Extract the (X, Y) coordinate from the center of the cell holding the provided text.  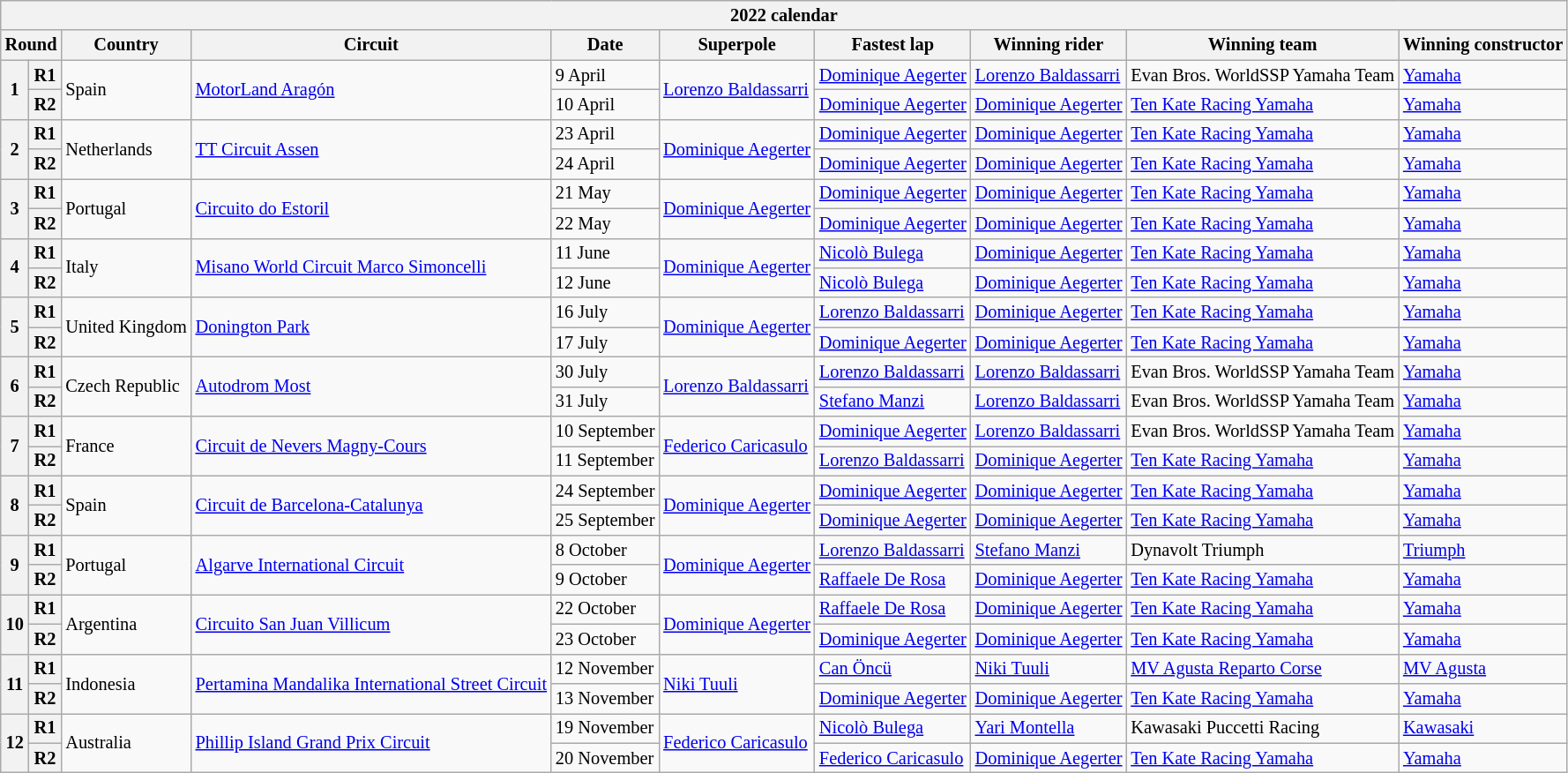
22 October (605, 609)
United Kingdom (125, 326)
16 July (605, 312)
Phillip Island Grand Prix Circuit (371, 743)
MV Agusta (1483, 669)
6 (15, 386)
2 (15, 148)
Australia (125, 743)
Circuito San Juan Villicum (371, 623)
4 (15, 268)
22 May (605, 223)
11 (15, 683)
12 June (605, 282)
Circuit (371, 45)
Yari Montella (1049, 728)
10 (15, 623)
24 September (605, 491)
9 October (605, 580)
7 (15, 447)
23 April (605, 134)
Donington Park (371, 326)
Round (32, 45)
Autodrom Most (371, 386)
1 (15, 90)
Dynavolt Triumph (1263, 550)
Italy (125, 268)
21 May (605, 193)
17 July (605, 342)
Circuit de Nevers Magny-Cours (371, 447)
Algarve International Circuit (371, 565)
19 November (605, 728)
8 (15, 505)
Country (125, 45)
10 April (605, 104)
MV Agusta Reparto Corse (1263, 669)
Superpole (737, 45)
Winning constructor (1483, 45)
2022 calendar (784, 15)
Pertamina Mandalika International Street Circuit (371, 683)
23 October (605, 639)
8 October (605, 550)
5 (15, 326)
Date (605, 45)
12 November (605, 669)
Kawasaki Puccetti Racing (1263, 728)
Misano World Circuit Marco Simoncelli (371, 268)
TT Circuit Assen (371, 148)
Winning team (1263, 45)
Circuit de Barcelona-Catalunya (371, 505)
Can Öncü (892, 669)
9 April (605, 75)
24 April (605, 164)
Triumph (1483, 550)
3 (15, 208)
20 November (605, 758)
13 November (605, 698)
31 July (605, 402)
11 September (605, 461)
France (125, 447)
Netherlands (125, 148)
Kawasaki (1483, 728)
Winning rider (1049, 45)
30 July (605, 371)
Indonesia (125, 683)
25 September (605, 520)
9 (15, 565)
Circuito do Estoril (371, 208)
Fastest lap (892, 45)
MotorLand Aragón (371, 90)
12 (15, 743)
10 September (605, 432)
Czech Republic (125, 386)
11 June (605, 253)
Argentina (125, 623)
